Return the (X, Y) coordinate for the center point of the cell that contains the specified text.  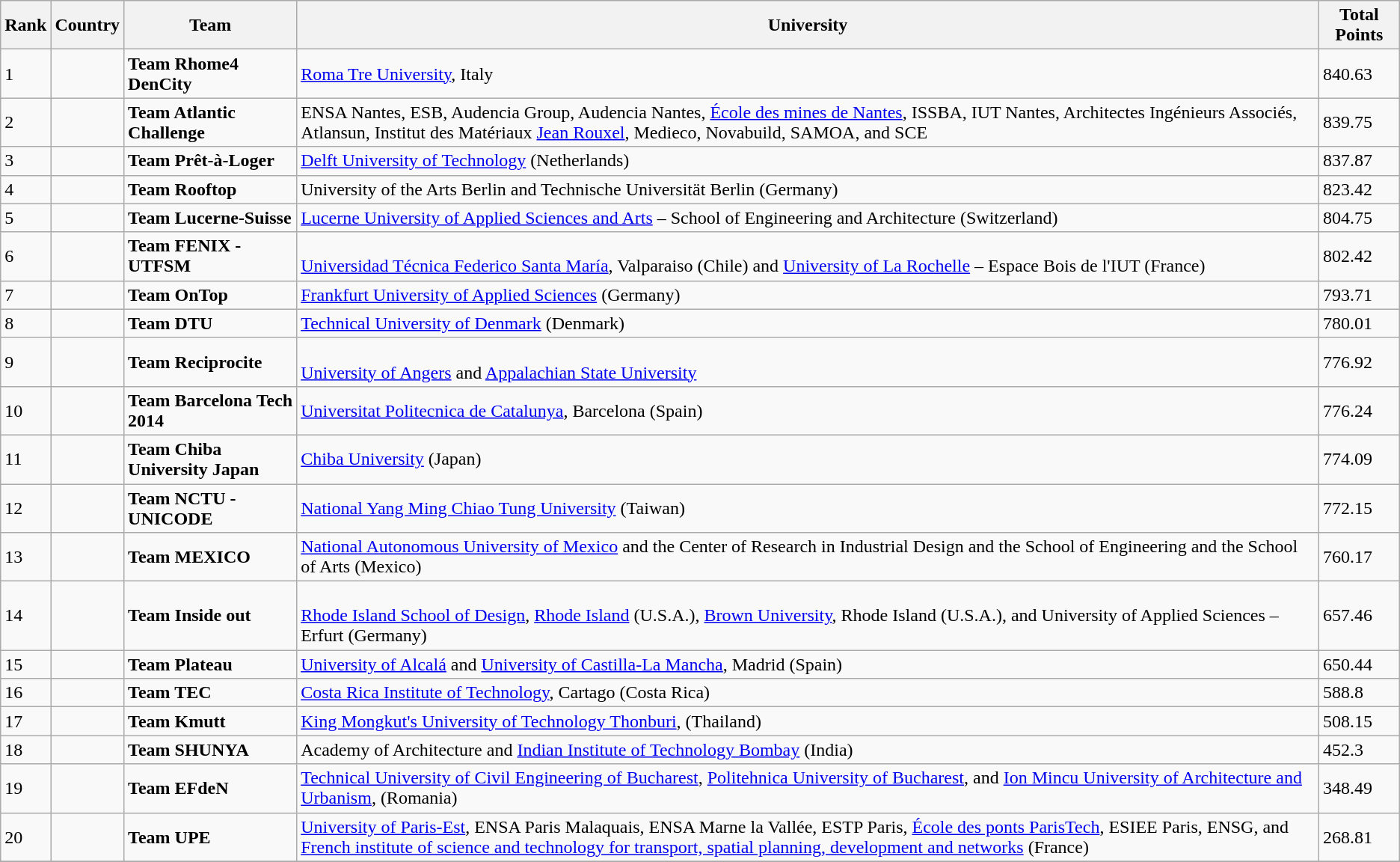
1 (25, 73)
268.81 (1359, 837)
Team OnTop (211, 295)
Universidad Técnica Federico Santa María, Valparaiso (Chile) and University of La Rochelle – Espace Bois de l'IUT (France) (808, 256)
Academy of Architecture and Indian Institute of Technology Bombay (India) (808, 750)
772.15 (1359, 507)
760.17 (1359, 557)
Delft University of Technology (Netherlands) (808, 161)
Team EFdeN (211, 789)
Team Rooftop (211, 189)
804.75 (1359, 218)
4 (25, 189)
King Mongkut's University of Technology Thonburi, (Thailand) (808, 721)
Country (87, 25)
University of the Arts Berlin and Technische Universität Berlin (Germany) (808, 189)
Frankfurt University of Applied Sciences (Germany) (808, 295)
Rhode Island School of Design, Rhode Island (U.S.A.), Brown University, Rhode Island (U.S.A.), and University of Applied Sciences – Erfurt (Germany) (808, 616)
Team Reciprocite (211, 362)
16 (25, 693)
Team NCTU - UNICODE (211, 507)
Team MEXICO (211, 557)
Team Chiba University Japan (211, 459)
840.63 (1359, 73)
Team TEC (211, 693)
15 (25, 664)
8 (25, 323)
Team (211, 25)
National Yang Ming Chiao Tung University (Taiwan) (808, 507)
Total Points (1359, 25)
7 (25, 295)
10 (25, 410)
508.15 (1359, 721)
839.75 (1359, 123)
Technical University of Denmark (Denmark) (808, 323)
6 (25, 256)
Team Rhome4 DenCity (211, 73)
Rank (25, 25)
774.09 (1359, 459)
780.01 (1359, 323)
Universitat Politecnica de Catalunya, Barcelona (Spain) (808, 410)
Team Inside out (211, 616)
Team UPE (211, 837)
3 (25, 161)
837.87 (1359, 161)
657.46 (1359, 616)
20 (25, 837)
Roma Tre University, Italy (808, 73)
776.92 (1359, 362)
18 (25, 750)
823.42 (1359, 189)
5 (25, 218)
650.44 (1359, 664)
Team SHUNYA (211, 750)
2 (25, 123)
Costa Rica Institute of Technology, Cartago (Costa Rica) (808, 693)
13 (25, 557)
University of Alcalá and University of Castilla-La Mancha, Madrid (Spain) (808, 664)
19 (25, 789)
776.24 (1359, 410)
17 (25, 721)
452.3 (1359, 750)
Team DTU (211, 323)
Team Lucerne-Suisse (211, 218)
802.42 (1359, 256)
University of Angers and Appalachian State University (808, 362)
14 (25, 616)
Team Atlantic Challenge (211, 123)
11 (25, 459)
588.8 (1359, 693)
Lucerne University of Applied Sciences and Arts – School of Engineering and Architecture (Switzerland) (808, 218)
12 (25, 507)
348.49 (1359, 789)
9 (25, 362)
Team Prêt-à-Loger (211, 161)
Team Kmutt (211, 721)
Team FENIX - UTFSM (211, 256)
793.71 (1359, 295)
Chiba University (Japan) (808, 459)
Team Plateau (211, 664)
Team Barcelona Tech 2014 (211, 410)
University (808, 25)
